Determine the (x, y) coordinate at the center of the cell enclosing the given text.  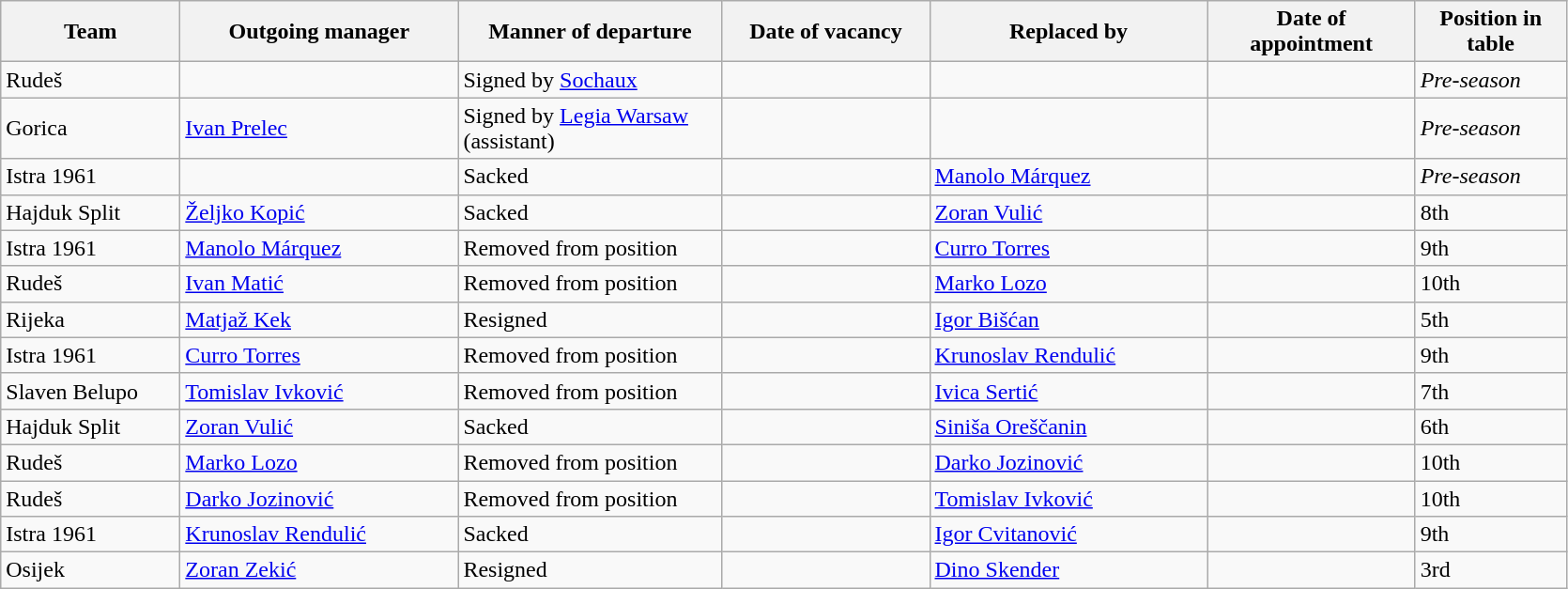
Position in table (1491, 32)
Željko Kopić (319, 212)
Ivica Sertić (1068, 391)
Slaven Belupo (90, 391)
3rd (1491, 570)
5th (1491, 319)
Osijek (90, 570)
6th (1491, 426)
Igor Bišćan (1068, 319)
Date of vacancy (826, 32)
Replaced by (1068, 32)
Siniša Oreščanin (1068, 426)
Signed by Legia Warsaw (assistant) (590, 128)
Signed by Sochaux (590, 80)
7th (1491, 391)
Ivan Prelec (319, 128)
Outgoing manager (319, 32)
Rijeka (90, 319)
Team (90, 32)
Manner of departure (590, 32)
Dino Skender (1068, 570)
Zoran Zekić (319, 570)
Gorica (90, 128)
Date of appointment (1311, 32)
Ivan Matić (319, 284)
8th (1491, 212)
Matjaž Kek (319, 319)
Igor Cvitanović (1068, 535)
